From the cell containing the given text, extract its center point as (X, Y) coordinate. 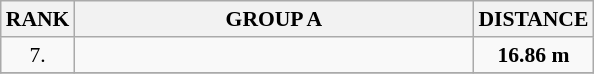
16.86 m (533, 55)
DISTANCE (533, 19)
GROUP A (274, 19)
RANK (38, 19)
7. (38, 55)
